From the cell containing the given text, extract its center point as (x, y) coordinate. 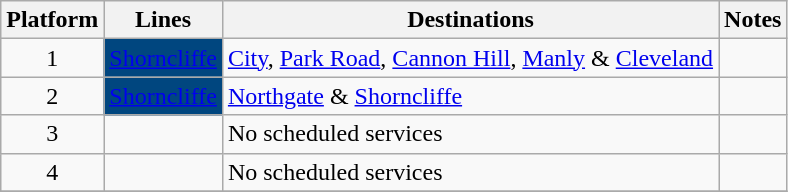
Platform (52, 20)
2 (52, 96)
Lines (164, 20)
4 (52, 172)
Notes (753, 20)
1 (52, 58)
Northgate & Shorncliffe (470, 96)
3 (52, 134)
City, Park Road, Cannon Hill, Manly & Cleveland (470, 58)
Destinations (470, 20)
